Return the (x, y) coordinate for the center point of the cell that contains the specified text.  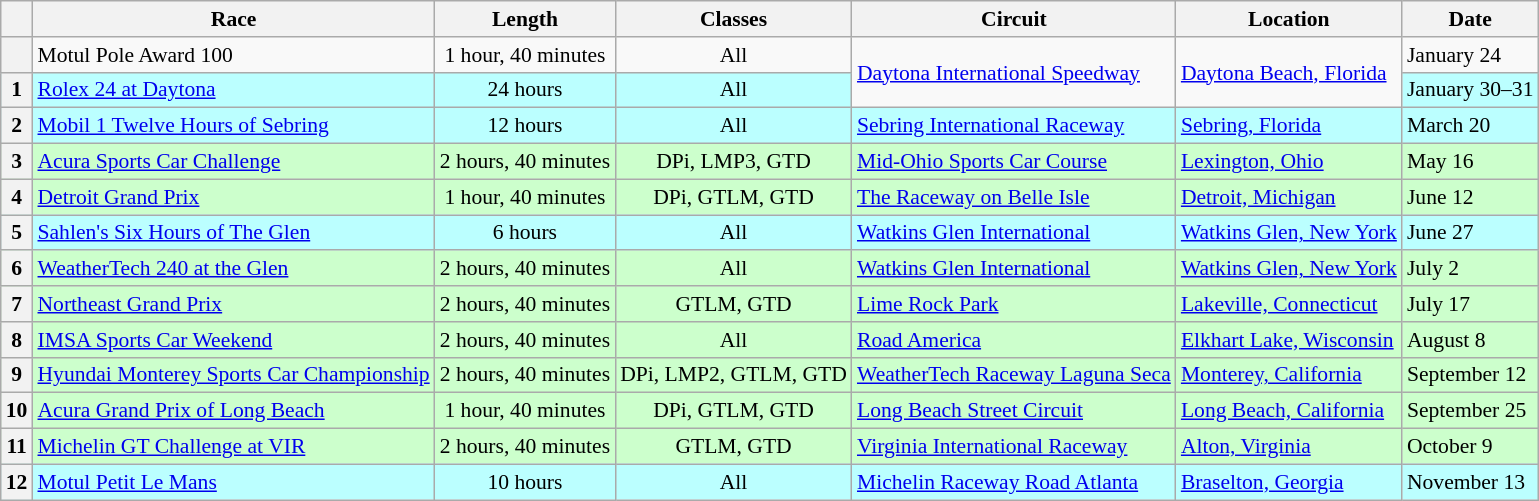
Daytona Beach, Florida (1289, 72)
Motul Pole Award 100 (233, 55)
Detroit Grand Prix (233, 197)
Michelin Raceway Road Atlanta (1014, 482)
Mobil 1 Twelve Hours of Sebring (233, 126)
WeatherTech Raceway Laguna Seca (1014, 375)
Motul Petit Le Mans (233, 482)
9 (17, 375)
Daytona International Speedway (1014, 72)
July 17 (1470, 304)
Length (525, 19)
Acura Grand Prix of Long Beach (233, 411)
11 (17, 447)
4 (17, 197)
DPi, LMP3, GTD (734, 162)
Alton, Virginia (1289, 447)
Race (233, 19)
Northeast Grand Prix (233, 304)
Michelin GT Challenge at VIR (233, 447)
Long Beach Street Circuit (1014, 411)
November 13 (1470, 482)
Lime Rock Park (1014, 304)
Road America (1014, 340)
Lakeville, Connecticut (1289, 304)
Elkhart Lake, Wisconsin (1289, 340)
6 (17, 269)
March 20 (1470, 126)
Sebring, Florida (1289, 126)
July 2 (1470, 269)
Date (1470, 19)
January 24 (1470, 55)
Circuit (1014, 19)
Monterey, California (1289, 375)
September 12 (1470, 375)
Location (1289, 19)
Sebring International Raceway (1014, 126)
Acura Sports Car Challenge (233, 162)
1 (17, 90)
The Raceway on Belle Isle (1014, 197)
Mid-Ohio Sports Car Course (1014, 162)
June 12 (1470, 197)
Classes (734, 19)
5 (17, 233)
7 (17, 304)
IMSA Sports Car Weekend (233, 340)
Sahlen's Six Hours of The Glen (233, 233)
May 16 (1470, 162)
October 9 (1470, 447)
12 hours (525, 126)
September 25 (1470, 411)
Long Beach, California (1289, 411)
June 27 (1470, 233)
3 (17, 162)
Braselton, Georgia (1289, 482)
10 hours (525, 482)
6 hours (525, 233)
10 (17, 411)
12 (17, 482)
Rolex 24 at Daytona (233, 90)
WeatherTech 240 at the Glen (233, 269)
DPi, LMP2, GTLM, GTD (734, 375)
Detroit, Michigan (1289, 197)
2 (17, 126)
Lexington, Ohio (1289, 162)
Virginia International Raceway (1014, 447)
24 hours (525, 90)
Hyundai Monterey Sports Car Championship (233, 375)
August 8 (1470, 340)
8 (17, 340)
January 30–31 (1470, 90)
